Find where the given text appears and provide that cell's center as [x, y] coordinate. 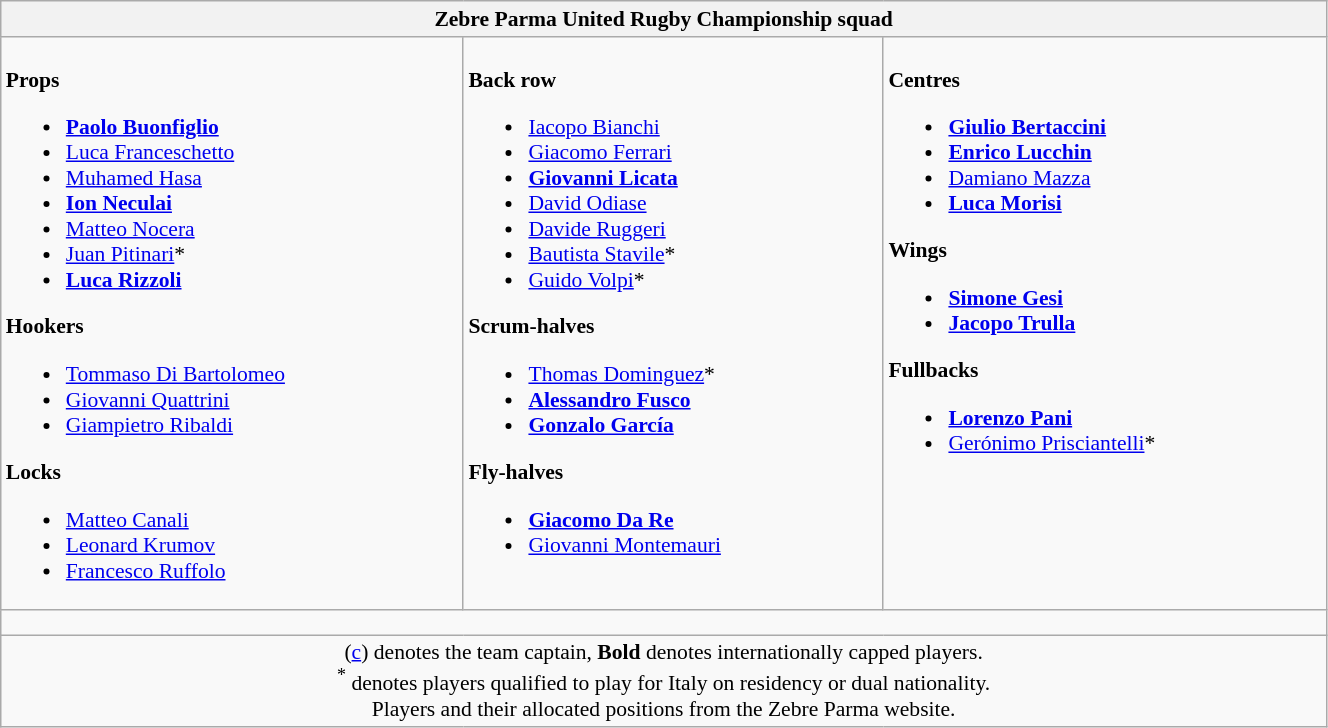
Zebre Parma United Rugby Championship squad [664, 19]
Centres Giulio Bertaccini Enrico Lucchin Damiano Mazza Luca MorisiWings Simone Gesi Jacopo TrullaFullbacks Lorenzo Pani Gerónimo Prisciantelli* [1104, 324]
